Pinpoint the cell where the given text exists, returning its [x, y] midpoint coordinate. 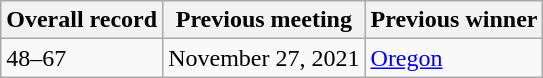
Previous meeting [264, 20]
Previous winner [454, 20]
Oregon [454, 58]
November 27, 2021 [264, 58]
48–67 [82, 58]
Overall record [82, 20]
